Find where the given text appears and provide that cell's center as [x, y] coordinate. 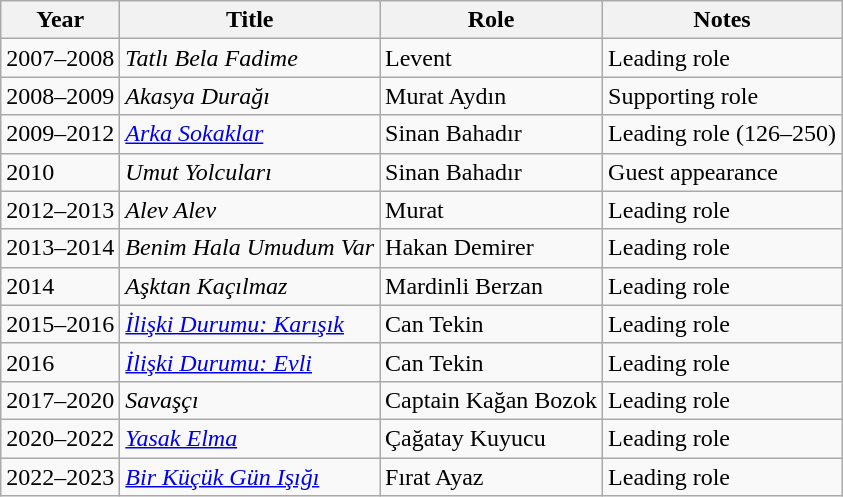
Captain Kağan Bozok [492, 400]
Levent [492, 58]
2009–2012 [60, 134]
Murat Aydın [492, 96]
İlişki Durumu: Evli [250, 362]
Aşktan Kaçılmaz [250, 286]
2022–2023 [60, 477]
2014 [60, 286]
Benim Hala Umudum Var [250, 248]
Umut Yolcuları [250, 172]
Arka Sokaklar [250, 134]
2008–2009 [60, 96]
2017–2020 [60, 400]
Hakan Demirer [492, 248]
Guest appearance [722, 172]
2015–2016 [60, 324]
Title [250, 20]
Notes [722, 20]
Yasak Elma [250, 438]
Supporting role [722, 96]
Fırat Ayaz [492, 477]
Murat [492, 210]
2016 [60, 362]
2012–2013 [60, 210]
Mardinli Berzan [492, 286]
Savaşçı [250, 400]
Year [60, 20]
Tatlı Bela Fadime [250, 58]
Role [492, 20]
Alev Alev [250, 210]
Bir Küçük Gün Işığı [250, 477]
2007–2008 [60, 58]
2010 [60, 172]
2013–2014 [60, 248]
İlişki Durumu: Karışık [250, 324]
2020–2022 [60, 438]
Leading role (126–250) [722, 134]
Çağatay Kuyucu [492, 438]
Akasya Durağı [250, 96]
